Return the (X, Y) coordinate for the center point of the cell that contains the specified text.  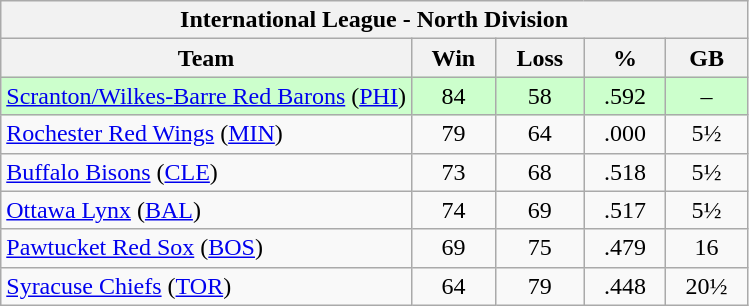
.592 (625, 96)
58 (540, 96)
International League - North Division (374, 20)
Pawtucket Red Sox (BOS) (206, 248)
– (707, 96)
Scranton/Wilkes-Barre Red Barons (PHI) (206, 96)
.479 (625, 248)
Loss (540, 58)
.518 (625, 172)
.000 (625, 134)
Syracuse Chiefs (TOR) (206, 286)
Win (453, 58)
75 (540, 248)
20½ (707, 286)
68 (540, 172)
Ottawa Lynx (BAL) (206, 210)
74 (453, 210)
% (625, 58)
73 (453, 172)
Buffalo Bisons (CLE) (206, 172)
16 (707, 248)
84 (453, 96)
Team (206, 58)
Rochester Red Wings (MIN) (206, 134)
.448 (625, 286)
.517 (625, 210)
GB (707, 58)
